Output the [x, y] coordinate of the center of the cell containing the given text.  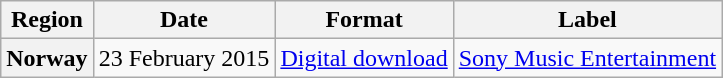
Region [47, 20]
Sony Music Entertainment [587, 58]
Norway [47, 58]
Date [184, 20]
Label [587, 20]
Format [364, 20]
23 February 2015 [184, 58]
Digital download [364, 58]
